Scan for the cell matching the given text and deliver its [x, y] coordinate at center. 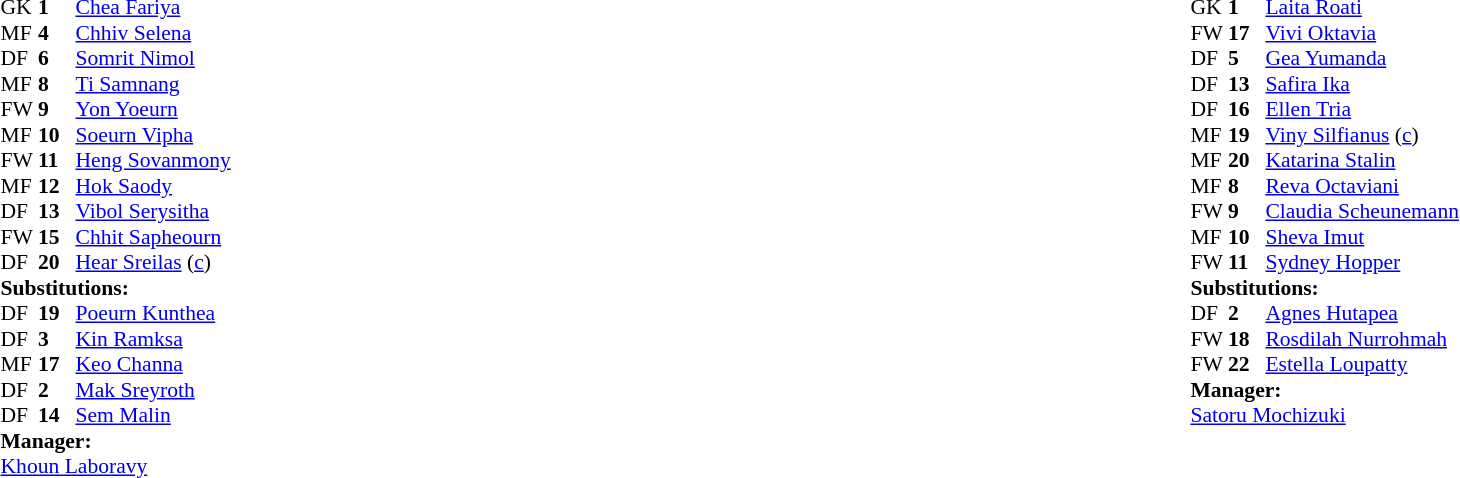
Chhiv Selena [154, 33]
Sydney Hopper [1362, 263]
Estella Loupatty [1362, 365]
Sheva Imut [1362, 237]
Kin Ramksa [154, 339]
5 [1247, 59]
Hear Sreilas (c) [154, 263]
Keo Channa [154, 365]
22 [1247, 365]
12 [57, 186]
Rosdilah Nurrohmah [1362, 339]
Mak Sreyroth [154, 390]
Safira Ika [1362, 84]
18 [1247, 339]
Somrit Nimol [154, 59]
Claudia Scheunemann [1362, 211]
16 [1247, 109]
Reva Octaviani [1362, 186]
3 [57, 339]
Katarina Stalin [1362, 161]
Agnes Hutapea [1362, 313]
Satoru Mochizuki [1324, 415]
Ti Samnang [154, 84]
Viny Silfianus (c) [1362, 135]
Yon Yoeurn [154, 109]
15 [57, 237]
Sem Malin [154, 415]
Ellen Tria [1362, 109]
14 [57, 415]
Vibol Serysitha [154, 211]
6 [57, 59]
4 [57, 33]
Vivi Oktavia [1362, 33]
Hok Saody [154, 186]
Poeurn Kunthea [154, 313]
Heng Sovanmony [154, 161]
Soeurn Vipha [154, 135]
Gea Yumanda [1362, 59]
Chhit Sapheourn [154, 237]
